Provide the (x, y) coordinate of the cell's center where the given text is located.  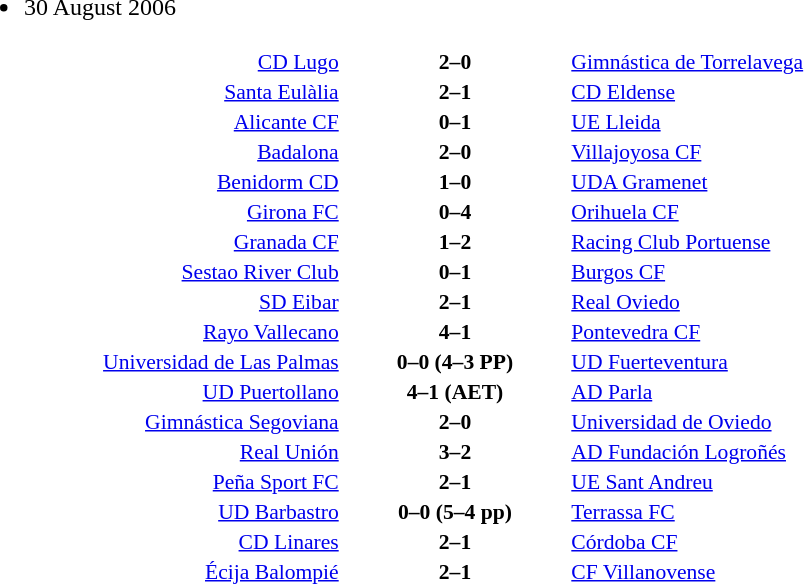
3–2 (456, 452)
1–0 (456, 182)
0–0 (4–3 PP) (456, 362)
4–1 (AET) (456, 392)
1–2 (456, 242)
0–0 (5–4 pp) (456, 512)
0–4 (456, 212)
4–1 (456, 332)
